Output the [X, Y] coordinate of the center of the cell containing the given text.  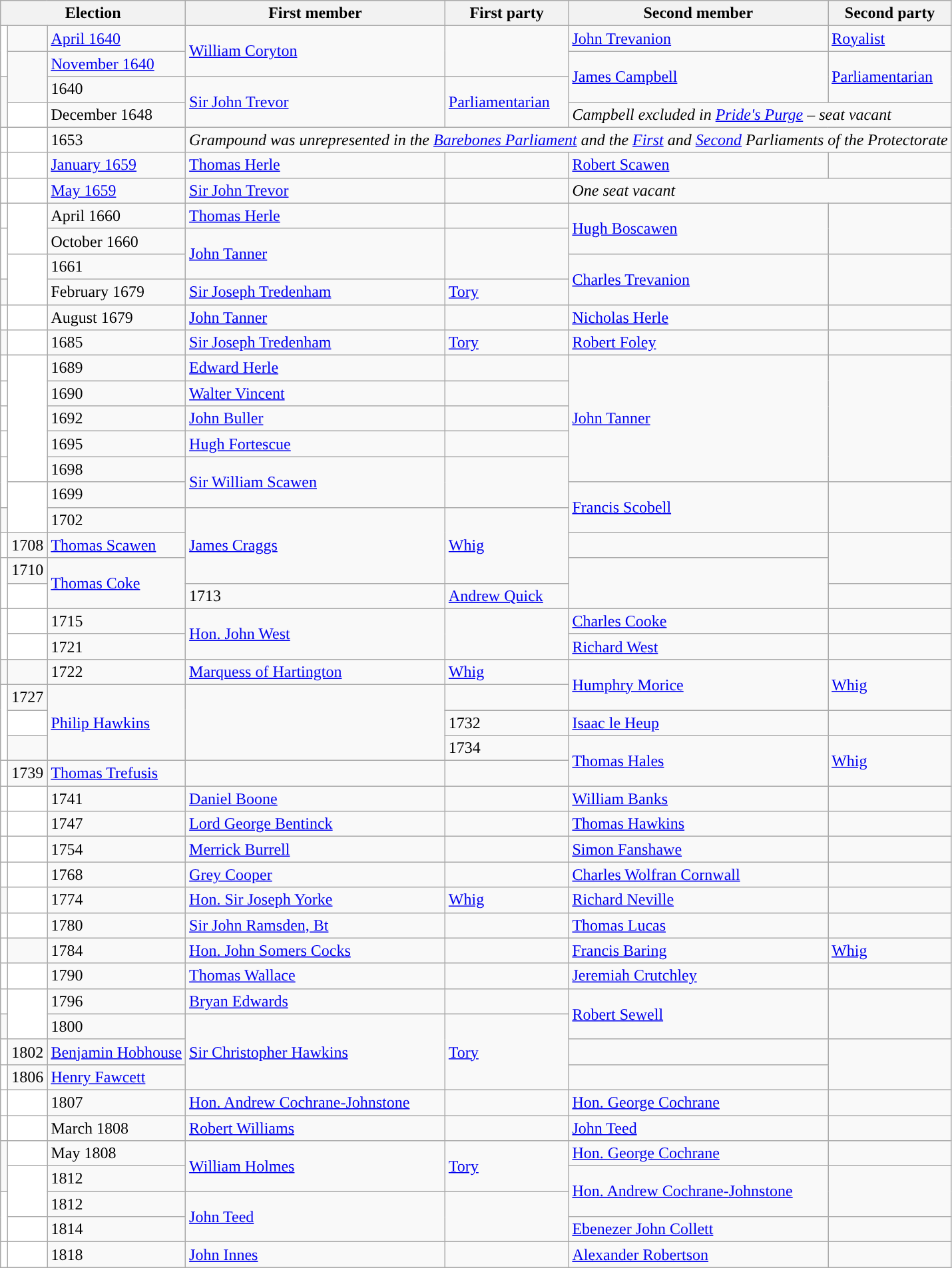
Sir Christopher Hawkins [316, 1052]
1814 [117, 1229]
Andrew Quick [507, 596]
Robert Williams [316, 1128]
1699 [117, 495]
James Campbell [698, 77]
1774 [117, 900]
1780 [117, 925]
Robert Foley [698, 343]
Lord George Bentinck [316, 824]
1796 [117, 1001]
April 1660 [117, 216]
Merrick Burrell [316, 849]
1727 [28, 697]
1690 [117, 393]
1741 [117, 799]
Thomas Lucas [698, 925]
1768 [117, 875]
Grampound was unrepresented in the Barebones Parliament and the First and Second Parliaments of the Protectorate [569, 140]
Bryan Edwards [316, 1001]
Francis Baring [698, 951]
November 1640 [117, 64]
Thomas Trefusis [117, 773]
Daniel Boone [316, 799]
1698 [117, 469]
Second party [890, 13]
John Trevanion [698, 39]
Second member [698, 13]
October 1660 [117, 241]
Sir John Ramsden, Bt [316, 925]
1790 [117, 976]
Robert Scawen [698, 165]
1784 [117, 951]
February 1679 [117, 292]
1734 [507, 748]
John Buller [316, 419]
April 1640 [117, 39]
1692 [117, 419]
Robert Sewell [698, 1014]
Charles Cooke [698, 621]
1708 [28, 545]
Benjamin Hobhouse [117, 1052]
Hugh Boscawen [698, 228]
Isaac le Heup [698, 722]
Royalist [890, 39]
Richard Neville [698, 900]
Marquess of Hartington [316, 672]
Philip Hawkins [117, 722]
1685 [117, 343]
1640 [117, 89]
Election [93, 13]
Sir William Scawen [316, 482]
January 1659 [117, 165]
1689 [117, 368]
1802 [28, 1052]
First party [507, 13]
Charles Wolfran Cornwall [698, 875]
Alexander Robertson [698, 1255]
John Innes [316, 1255]
One seat vacant [760, 190]
1702 [117, 520]
William Coryton [316, 51]
March 1808 [117, 1128]
William Banks [698, 799]
1721 [117, 646]
William Holmes [316, 1166]
Thomas Hales [698, 761]
Charles Trevanion [698, 279]
Jeremiah Crutchley [698, 976]
Hon. Sir Joseph Yorke [316, 900]
Francis Scobell [698, 507]
1722 [117, 672]
Hon. John West [316, 634]
Hugh Fortescue [316, 444]
1710 [28, 570]
Grey Cooper [316, 875]
May 1659 [117, 190]
1818 [117, 1255]
1800 [117, 1026]
Walter Vincent [316, 393]
Ebenezer John Collett [698, 1229]
Simon Fanshawe [698, 849]
Campbell excluded in Pride's Purge – seat vacant [760, 114]
1713 [316, 596]
December 1648 [117, 114]
Thomas Coke [117, 583]
May 1808 [117, 1154]
Richard West [698, 646]
Humphry Morice [698, 684]
Thomas Scawen [117, 545]
Thomas Hawkins [698, 824]
1732 [507, 722]
1695 [117, 444]
Hon. John Somers Cocks [316, 951]
Thomas Wallace [316, 976]
Nicholas Herle [698, 317]
1715 [117, 621]
1653 [117, 140]
1754 [117, 849]
Henry Fawcett [117, 1077]
Edward Herle [316, 368]
1739 [28, 773]
1807 [117, 1102]
1661 [117, 266]
August 1679 [117, 317]
First member [316, 13]
James Craggs [316, 545]
1747 [117, 824]
1806 [28, 1077]
